Pinpoint the cell where the given text exists, returning its (X, Y) midpoint coordinate. 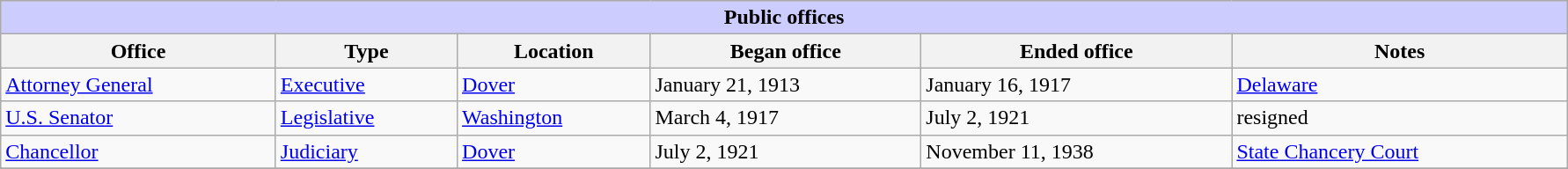
Delaware (1400, 84)
Attorney General (139, 84)
November 11, 1938 (1077, 151)
resigned (1400, 118)
Chancellor (139, 151)
Type (366, 51)
Location (554, 51)
March 4, 1917 (786, 118)
Public offices (785, 18)
Executive (366, 84)
Judiciary (366, 151)
U.S. Senator (139, 118)
January 16, 1917 (1077, 84)
Washington (554, 118)
Ended office (1077, 51)
Notes (1400, 51)
Began office (786, 51)
Office (139, 51)
Legislative (366, 118)
January 21, 1913 (786, 84)
State Chancery Court (1400, 151)
